Return [X, Y] of the center of cell containing provided text 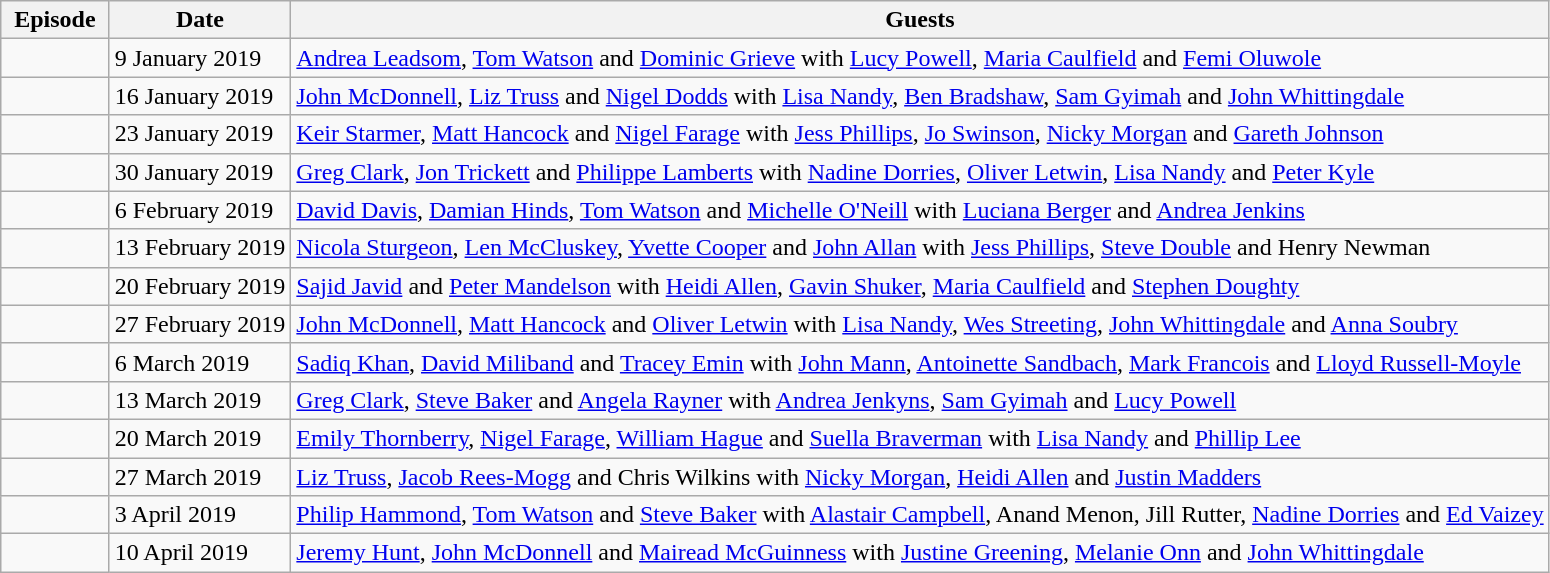
20 March 2019 [200, 438]
Episode [55, 20]
Keir Starmer, Matt Hancock and Nigel Farage with Jess Phillips, Jo Swinson, Nicky Morgan and Gareth Johnson [920, 134]
16 January 2019 [200, 96]
9 January 2019 [200, 58]
Greg Clark, Jon Trickett and Philippe Lamberts with Nadine Dorries, Oliver Letwin, Lisa Nandy and Peter Kyle [920, 172]
David Davis, Damian Hinds, Tom Watson and Michelle O'Neill with Luciana Berger and Andrea Jenkins [920, 210]
13 March 2019 [200, 400]
27 February 2019 [200, 324]
Jeremy Hunt, John McDonnell and Mairead McGuinness with Justine Greening, Melanie Onn and John Whittingdale [920, 553]
Emily Thornberry, Nigel Farage, William Hague and Suella Braverman with Lisa Nandy and Phillip Lee [920, 438]
John McDonnell, Liz Truss and Nigel Dodds with Lisa Nandy, Ben Bradshaw, Sam Gyimah and John Whittingdale [920, 96]
John McDonnell, Matt Hancock and Oliver Letwin with Lisa Nandy, Wes Streeting, John Whittingdale and Anna Soubry [920, 324]
13 February 2019 [200, 248]
Liz Truss, Jacob Rees-Mogg and Chris Wilkins with Nicky Morgan, Heidi Allen and Justin Madders [920, 477]
Greg Clark, Steve Baker and Angela Rayner with Andrea Jenkyns, Sam Gyimah and Lucy Powell [920, 400]
6 March 2019 [200, 362]
27 March 2019 [200, 477]
Nicola Sturgeon, Len McCluskey, Yvette Cooper and John Allan with Jess Phillips, Steve Double and Henry Newman [920, 248]
Andrea Leadsom, Tom Watson and Dominic Grieve with Lucy Powell, Maria Caulfield and Femi Oluwole [920, 58]
Guests [920, 20]
10 April 2019 [200, 553]
6 February 2019 [200, 210]
30 January 2019 [200, 172]
23 January 2019 [200, 134]
Date [200, 20]
Sadiq Khan, David Miliband and Tracey Emin with John Mann, Antoinette Sandbach, Mark Francois and Lloyd Russell-Moyle [920, 362]
3 April 2019 [200, 515]
20 February 2019 [200, 286]
Philip Hammond, Tom Watson and Steve Baker with Alastair Campbell, Anand Menon, Jill Rutter, Nadine Dorries and Ed Vaizey [920, 515]
Sajid Javid and Peter Mandelson with Heidi Allen, Gavin Shuker, Maria Caulfield and Stephen Doughty [920, 286]
